Return [X, Y] of the center of cell containing provided text 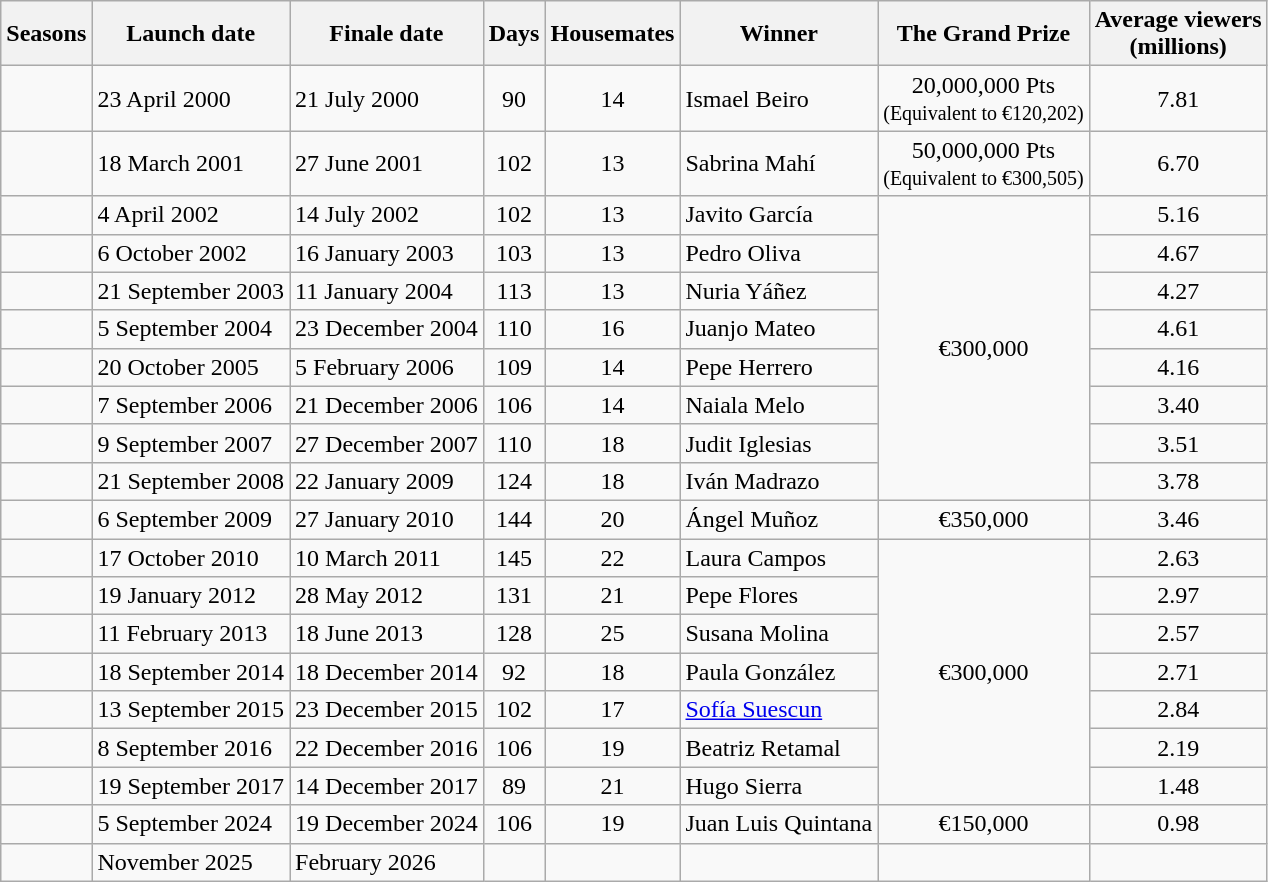
20 October 2005 [191, 367]
Juanjo Mateo [779, 329]
6 October 2002 [191, 253]
17 [612, 710]
21 September 2003 [191, 291]
18 March 2001 [191, 164]
27 December 2007 [387, 443]
128 [514, 634]
23 April 2000 [191, 98]
Nuria Yáñez [779, 291]
23 December 2015 [387, 710]
3.51 [1178, 443]
18 September 2014 [191, 672]
Juan Luis Quintana [779, 824]
5 February 2006 [387, 367]
19 December 2024 [387, 824]
Days [514, 34]
2.19 [1178, 748]
4.16 [1178, 367]
November 2025 [191, 862]
103 [514, 253]
14 December 2017 [387, 786]
25 [612, 634]
90 [514, 98]
21 July 2000 [387, 98]
Pepe Flores [779, 596]
8 September 2016 [191, 748]
Laura Campos [779, 557]
27 January 2010 [387, 519]
124 [514, 481]
14 July 2002 [387, 215]
11 January 2004 [387, 291]
Pedro Oliva [779, 253]
23 December 2004 [387, 329]
Winner [779, 34]
Sofía Suescun [779, 710]
1.48 [1178, 786]
89 [514, 786]
20 [612, 519]
92 [514, 672]
28 May 2012 [387, 596]
Judit Iglesias [779, 443]
4 April 2002 [191, 215]
Ismael Beiro [779, 98]
3.78 [1178, 481]
18 December 2014 [387, 672]
4.27 [1178, 291]
5.16 [1178, 215]
19 January 2012 [191, 596]
2.97 [1178, 596]
16 January 2003 [387, 253]
€350,000 [984, 519]
145 [514, 557]
7.81 [1178, 98]
16 [612, 329]
27 June 2001 [387, 164]
Iván Madrazo [779, 481]
Susana Molina [779, 634]
5 September 2024 [191, 824]
Sabrina Mahí [779, 164]
50,000,000 Pts (Equivalent to €300,505) [984, 164]
2.84 [1178, 710]
9 September 2007 [191, 443]
Naiala Melo [779, 405]
Paula González [779, 672]
2.57 [1178, 634]
21 September 2008 [191, 481]
3.40 [1178, 405]
5 September 2004 [191, 329]
144 [514, 519]
Average viewers(millions) [1178, 34]
18 June 2013 [387, 634]
4.61 [1178, 329]
Javito García [779, 215]
7 September 2006 [191, 405]
131 [514, 596]
13 September 2015 [191, 710]
10 March 2011 [387, 557]
Ángel Muñoz [779, 519]
Hugo Sierra [779, 786]
20,000,000 Pts (Equivalent to €120,202) [984, 98]
21 December 2006 [387, 405]
109 [514, 367]
2.71 [1178, 672]
The Grand Prize [984, 34]
11 February 2013 [191, 634]
2.63 [1178, 557]
4.67 [1178, 253]
Housemates [612, 34]
3.46 [1178, 519]
22 January 2009 [387, 481]
Pepe Herrero [779, 367]
0.98 [1178, 824]
22 December 2016 [387, 748]
113 [514, 291]
17 October 2010 [191, 557]
Beatriz Retamal [779, 748]
6 September 2009 [191, 519]
6.70 [1178, 164]
€150,000 [984, 824]
Finale date [387, 34]
19 September 2017 [191, 786]
Seasons [46, 34]
22 [612, 557]
February 2026 [387, 862]
Launch date [191, 34]
